Output the [X, Y] coordinate of the center of the cell containing the given text.  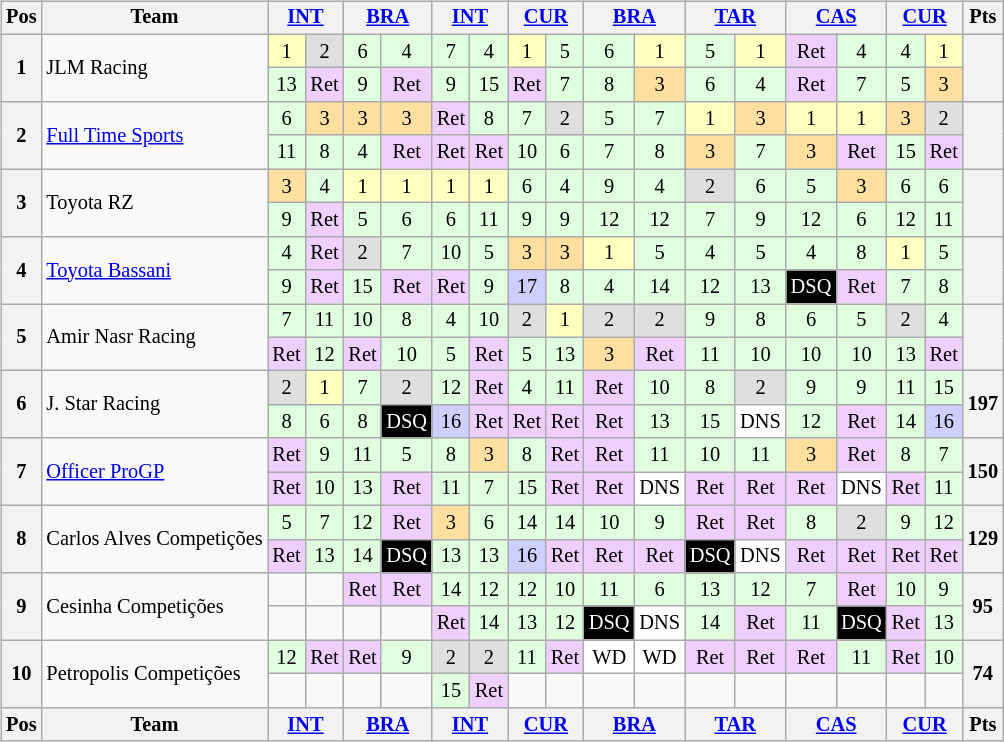
197 [983, 404]
Toyota RZ [154, 202]
JLM Racing [154, 68]
Full Time Sports [154, 136]
150 [983, 472]
Toyota Bassani [154, 270]
74 [983, 674]
129 [983, 538]
Officer ProGP [154, 472]
17 [527, 287]
95 [983, 606]
Amir Nasr Racing [154, 338]
J. Star Racing [154, 404]
Carlos Alves Competições [154, 538]
Cesinha Competições [154, 606]
Petropolis Competições [154, 674]
